Capture the cell that displays the provided text and extract its [X, Y] central coordinate. 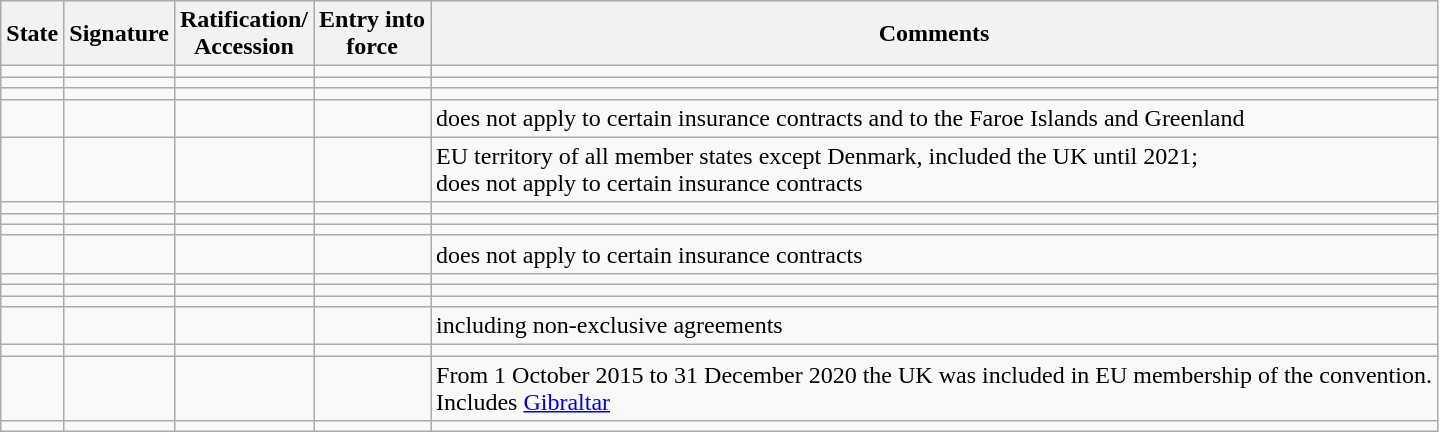
From 1 October 2015 to 31 December 2020 the UK was included in EU membership of the convention. Includes Gibraltar [934, 388]
State [32, 34]
Comments [934, 34]
Ratification/Accession [244, 34]
does not apply to certain insurance contracts and to the Faroe Islands and Greenland [934, 118]
Entry intoforce [372, 34]
does not apply to certain insurance contracts [934, 254]
Signature [120, 34]
EU territory of all member states except Denmark, included the UK until 2021;does not apply to certain insurance contracts [934, 170]
including non-exclusive agreements [934, 326]
